Detect which cell encompasses the target text, then output its (X, Y) center coordinate. 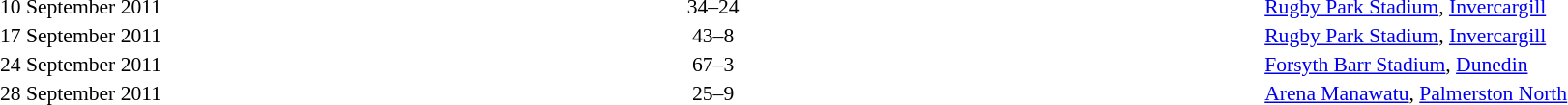
67–3 (713, 65)
43–8 (713, 36)
